Return [X, Y] of the center of cell containing provided text 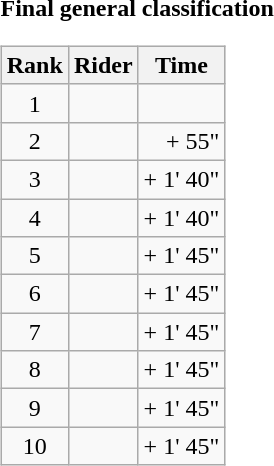
+ 55" [182, 141]
2 [34, 141]
3 [34, 179]
8 [34, 370]
1 [34, 103]
Time [182, 65]
4 [34, 217]
5 [34, 256]
10 [34, 446]
Rank [34, 65]
6 [34, 294]
7 [34, 332]
Rider [103, 65]
9 [34, 408]
